Search for the cell housing the specified text and yield its [x, y] center coordinate. 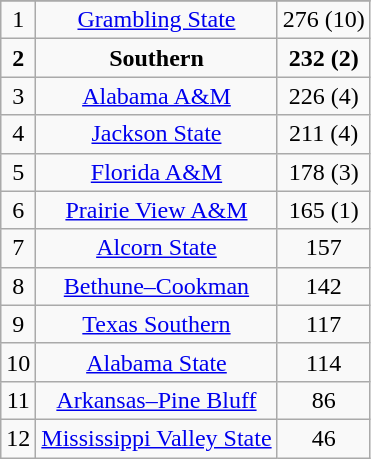
9 [18, 324]
86 [324, 400]
211 (4) [324, 134]
4 [18, 134]
2 [18, 58]
142 [324, 286]
114 [324, 362]
3 [18, 96]
276 (10) [324, 20]
Bethune–Cookman [156, 286]
Jackson State [156, 134]
117 [324, 324]
11 [18, 400]
Alabama State [156, 362]
Alabama A&M [156, 96]
10 [18, 362]
232 (2) [324, 58]
46 [324, 438]
5 [18, 172]
Alcorn State [156, 248]
Arkansas–Pine Bluff [156, 400]
Southern [156, 58]
Prairie View A&M [156, 210]
157 [324, 248]
226 (4) [324, 96]
6 [18, 210]
1 [18, 20]
165 (1) [324, 210]
Florida A&M [156, 172]
12 [18, 438]
Texas Southern [156, 324]
Mississippi Valley State [156, 438]
178 (3) [324, 172]
Grambling State [156, 20]
8 [18, 286]
7 [18, 248]
